Scan for the cell matching the given text and deliver its [X, Y] coordinate at center. 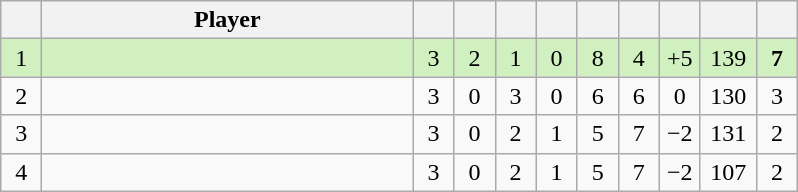
130 [728, 96]
131 [728, 134]
8 [598, 58]
139 [728, 58]
Player [228, 20]
107 [728, 172]
+5 [680, 58]
